Output the [X, Y] coordinate of the center of the cell containing the given text.  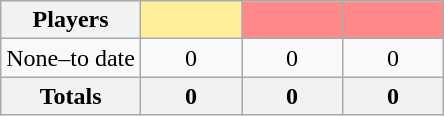
None–to date [71, 58]
Players [71, 20]
Totals [71, 96]
